Determine the [x, y] coordinate at the center of the cell enclosing the given text.  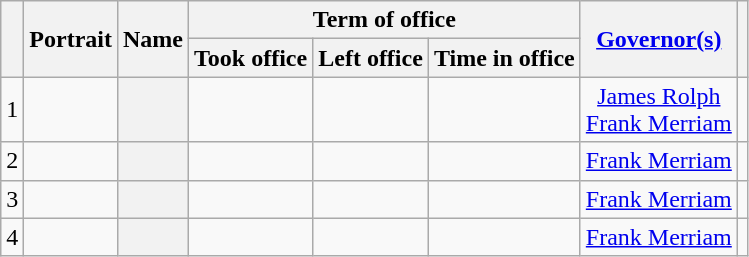
Governor(s) [658, 39]
Name [152, 39]
Time in office [504, 58]
3 [12, 199]
2 [12, 161]
Left office [371, 58]
4 [12, 237]
James RolphFrank Merriam [658, 110]
Portrait [71, 39]
Term of office [385, 20]
Took office [251, 58]
1 [12, 110]
